Determine the [x, y] coordinate at the center of the cell enclosing the given text.  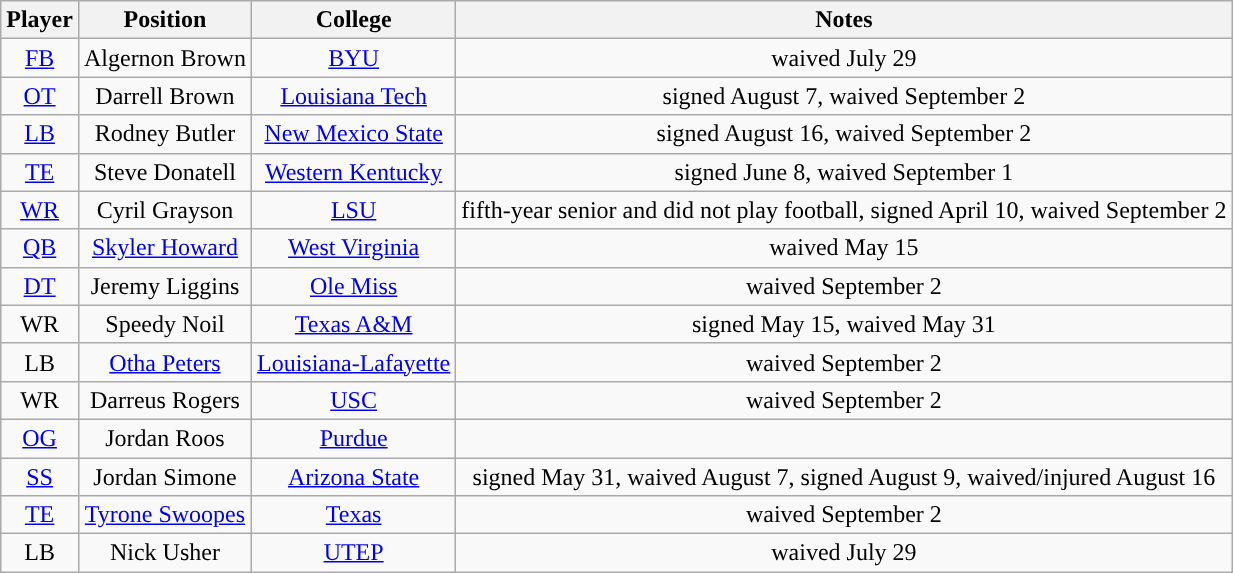
signed August 16, waived September 2 [844, 134]
Jordan Simone [164, 477]
Texas [353, 515]
Skyler Howard [164, 248]
SS [40, 477]
FB [40, 58]
Louisiana-Lafayette [353, 362]
DT [40, 286]
Darrell Brown [164, 96]
OT [40, 96]
Rodney Butler [164, 134]
Cyril Grayson [164, 210]
Louisiana Tech [353, 96]
New Mexico State [353, 134]
Arizona State [353, 477]
Tyrone Swoopes [164, 515]
fifth-year senior and did not play football, signed April 10, waived September 2 [844, 210]
QB [40, 248]
Western Kentucky [353, 172]
BYU [353, 58]
Player [40, 20]
West Virginia [353, 248]
Purdue [353, 438]
Algernon Brown [164, 58]
Jeremy Liggins [164, 286]
Steve Donatell [164, 172]
UTEP [353, 553]
USC [353, 400]
Position [164, 20]
OG [40, 438]
Ole Miss [353, 286]
signed August 7, waived September 2 [844, 96]
Darreus Rogers [164, 400]
Speedy Noil [164, 324]
LSU [353, 210]
Nick Usher [164, 553]
College [353, 20]
signed May 31, waived August 7, signed August 9, waived/injured August 16 [844, 477]
signed June 8, waived September 1 [844, 172]
Texas A&M [353, 324]
Otha Peters [164, 362]
signed May 15, waived May 31 [844, 324]
waived May 15 [844, 248]
Notes [844, 20]
Jordan Roos [164, 438]
